Identify which cell holds the provided text, then report its [X, Y] central coordinate. 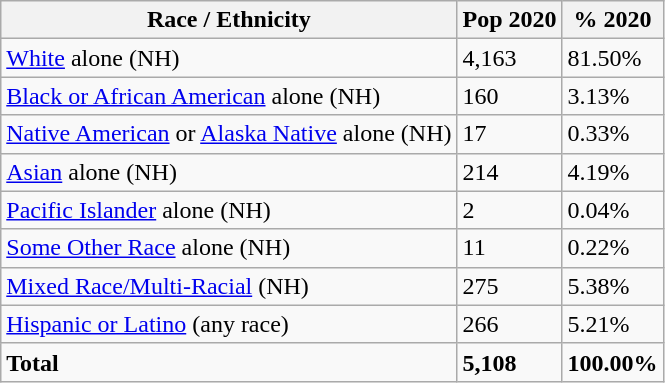
11 [510, 248]
White alone (NH) [229, 58]
0.22% [612, 248]
5.21% [612, 324]
100.00% [612, 362]
5.38% [612, 286]
214 [510, 172]
5,108 [510, 362]
Race / Ethnicity [229, 20]
Pop 2020 [510, 20]
0.04% [612, 210]
Mixed Race/Multi-Racial (NH) [229, 286]
Black or African American alone (NH) [229, 96]
2 [510, 210]
4,163 [510, 58]
4.19% [612, 172]
% 2020 [612, 20]
81.50% [612, 58]
266 [510, 324]
17 [510, 134]
Asian alone (NH) [229, 172]
3.13% [612, 96]
160 [510, 96]
0.33% [612, 134]
Total [229, 362]
Some Other Race alone (NH) [229, 248]
Hispanic or Latino (any race) [229, 324]
275 [510, 286]
Pacific Islander alone (NH) [229, 210]
Native American or Alaska Native alone (NH) [229, 134]
